Return the [x, y] coordinate for the center point of the cell that contains the specified text.  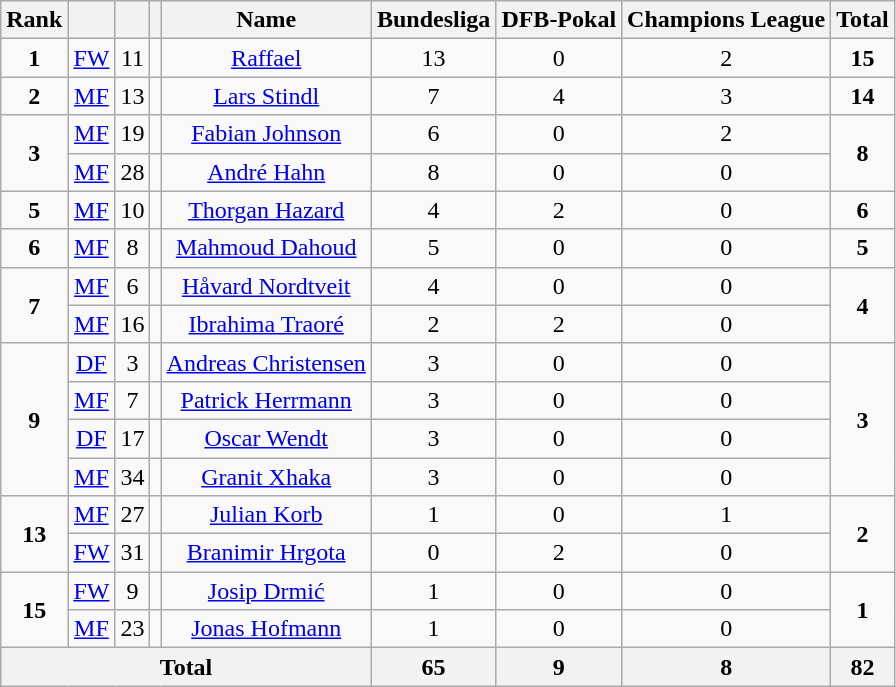
23 [132, 629]
Andreas Christensen [266, 362]
17 [132, 438]
11 [132, 58]
Name [266, 20]
DFB-Pokal [559, 20]
Håvard Nordtveit [266, 286]
Patrick Herrmann [266, 400]
10 [132, 210]
Mahmoud Dahoud [266, 248]
Ibrahima Traoré [266, 324]
Granit Xhaka [266, 477]
14 [863, 96]
Josip Drmić [266, 591]
Branimir Hrgota [266, 553]
Oscar Wendt [266, 438]
Rank [34, 20]
Lars Stindl [266, 96]
16 [132, 324]
28 [132, 172]
Bundesliga [433, 20]
34 [132, 477]
Champions League [726, 20]
31 [132, 553]
André Hahn [266, 172]
19 [132, 134]
82 [863, 667]
Raffael [266, 58]
Jonas Hofmann [266, 629]
Thorgan Hazard [266, 210]
65 [433, 667]
Fabian Johnson [266, 134]
Julian Korb [266, 515]
27 [132, 515]
